Search for the cell housing the specified text and yield its [x, y] center coordinate. 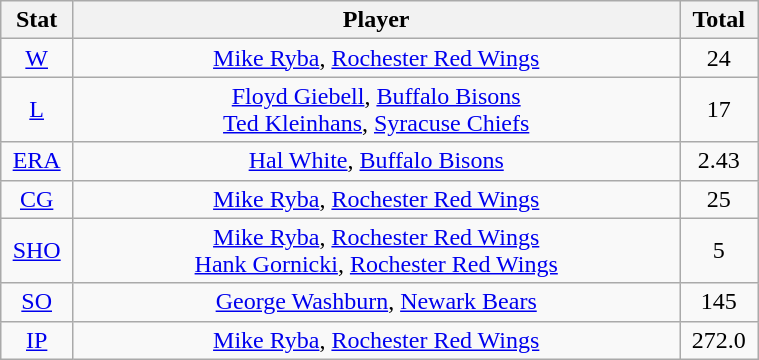
24 [719, 58]
CG [37, 199]
2.43 [719, 161]
Total [719, 20]
25 [719, 199]
5 [719, 250]
L [37, 110]
Stat [37, 20]
145 [719, 302]
George Washburn, Newark Bears [376, 302]
SHO [37, 250]
IP [37, 340]
Floyd Giebell, Buffalo Bisons Ted Kleinhans, Syracuse Chiefs [376, 110]
ERA [37, 161]
SO [37, 302]
Hal White, Buffalo Bisons [376, 161]
272.0 [719, 340]
W [37, 58]
17 [719, 110]
Player [376, 20]
Mike Ryba, Rochester Red Wings Hank Gornicki, Rochester Red Wings [376, 250]
